Extract the (X, Y) coordinate from the center of the cell holding the provided text.  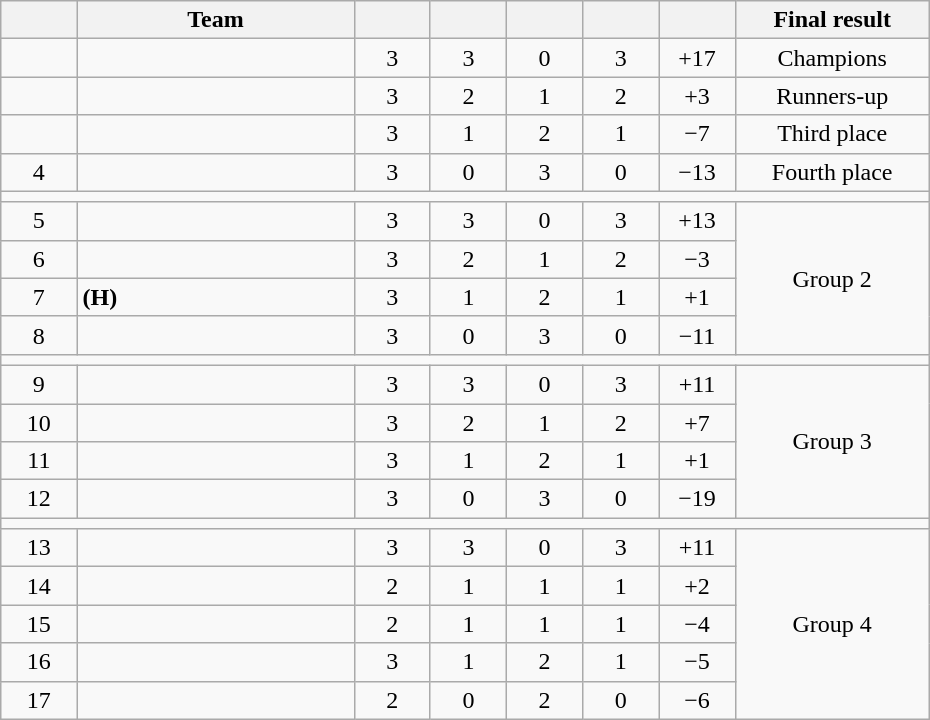
10 (39, 423)
Team (216, 20)
4 (39, 172)
8 (39, 335)
16 (39, 662)
6 (39, 259)
−5 (697, 662)
Group 3 (832, 441)
+7 (697, 423)
13 (39, 548)
Fourth place (832, 172)
−19 (697, 499)
−6 (697, 700)
12 (39, 499)
7 (39, 297)
11 (39, 461)
Final result (832, 20)
Group 2 (832, 278)
15 (39, 624)
Third place (832, 134)
+2 (697, 586)
−3 (697, 259)
5 (39, 221)
14 (39, 586)
Champions (832, 58)
−7 (697, 134)
9 (39, 384)
−13 (697, 172)
(H) (216, 297)
Runners-up (832, 96)
Group 4 (832, 624)
+17 (697, 58)
17 (39, 700)
−11 (697, 335)
−4 (697, 624)
+3 (697, 96)
+13 (697, 221)
